From the cell containing the given text, extract its center point as (X, Y) coordinate. 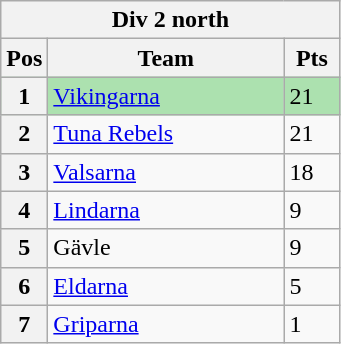
Pts (312, 58)
7 (24, 324)
Griparna (166, 324)
Pos (24, 58)
Vikingarna (166, 96)
3 (24, 172)
Eldarna (166, 286)
6 (24, 286)
Div 2 north (170, 20)
4 (24, 210)
Valsarna (166, 172)
Gävle (166, 248)
2 (24, 134)
Tuna Rebels (166, 134)
Lindarna (166, 210)
18 (312, 172)
Team (166, 58)
